Output the [X, Y] coordinate of the center of the cell containing the given text.  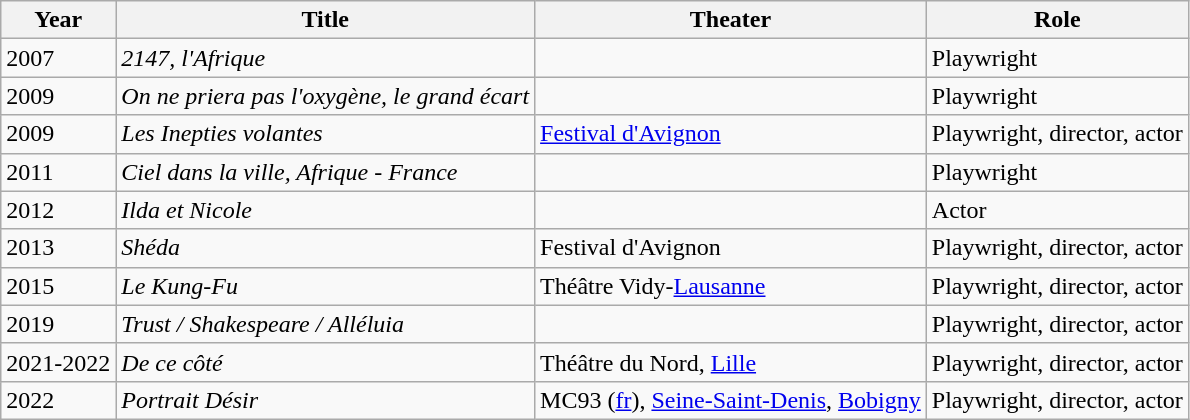
2012 [58, 210]
Théâtre Vidy-Lausanne [731, 286]
Ciel dans la ville, Afrique - France [326, 172]
2019 [58, 324]
2007 [58, 58]
Year [58, 20]
Theater [731, 20]
2147, l'Afrique [326, 58]
MC93 (fr), Seine-Saint-Denis, Bobigny [731, 400]
On ne priera pas l'oxygène, le grand écart [326, 96]
2013 [58, 248]
2021-2022 [58, 362]
Les Inepties volantes [326, 134]
Le Kung-Fu [326, 286]
2011 [58, 172]
Portrait Désir [326, 400]
Théâtre du Nord, Lille [731, 362]
Shéda [326, 248]
Trust / Shakespeare / Alléluia [326, 324]
Ilda et Nicole [326, 210]
De ce côté [326, 362]
Actor [1057, 210]
2015 [58, 286]
Title [326, 20]
Role [1057, 20]
2022 [58, 400]
